Extract the [X, Y] coordinate from the center of the cell holding the provided text.  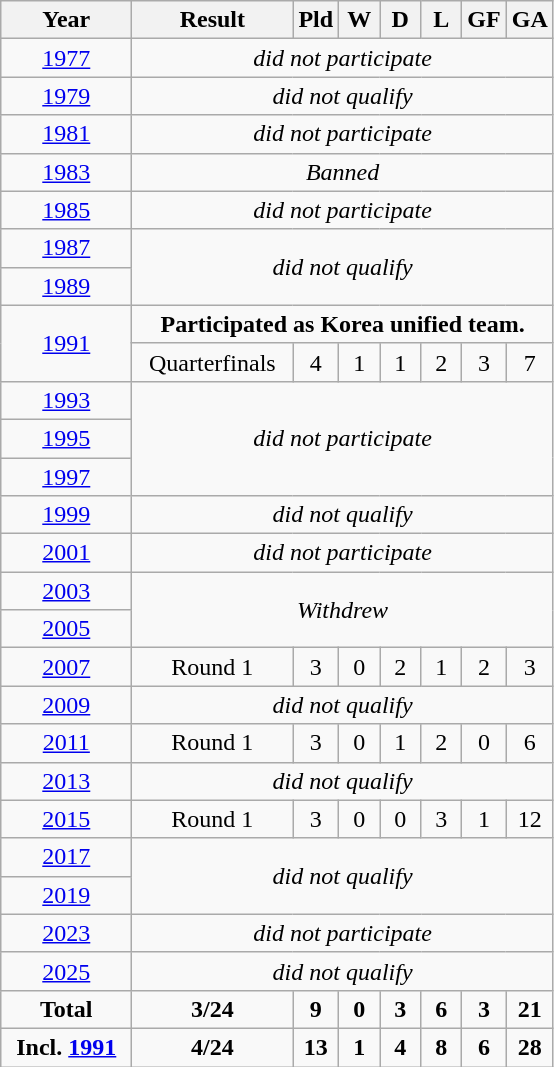
9 [316, 1009]
Year [66, 20]
Banned [343, 172]
2009 [66, 705]
3/24 [212, 1009]
1983 [66, 172]
1999 [66, 515]
2011 [66, 743]
1993 [66, 400]
2017 [66, 857]
GA [530, 20]
1977 [66, 58]
2023 [66, 933]
2015 [66, 819]
2025 [66, 971]
1997 [66, 477]
Pld [316, 20]
GF [484, 20]
8 [442, 1047]
Withdrew [343, 610]
1989 [66, 286]
2005 [66, 629]
1981 [66, 134]
Participated as Korea unified team. [343, 324]
1995 [66, 438]
L [442, 20]
7 [530, 362]
1991 [66, 343]
2013 [66, 781]
W [360, 20]
4/24 [212, 1047]
1987 [66, 248]
12 [530, 819]
13 [316, 1047]
28 [530, 1047]
Quarterfinals [212, 362]
2003 [66, 591]
2001 [66, 553]
Total [66, 1009]
2007 [66, 667]
1985 [66, 210]
Incl. 1991 [66, 1047]
2019 [66, 895]
D [400, 20]
Result [212, 20]
1979 [66, 96]
21 [530, 1009]
